Output the (x, y) coordinate of the center of the cell containing the given text.  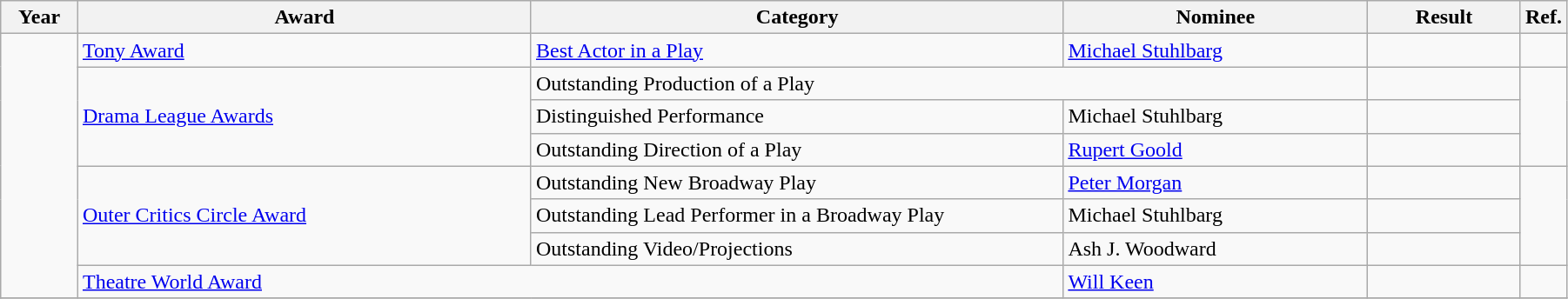
Outstanding New Broadway Play (797, 183)
Category (797, 17)
Outstanding Direction of a Play (797, 149)
Ash J. Woodward (1216, 249)
Tony Award (305, 50)
Theatre World Award (570, 282)
Award (305, 17)
Outstanding Production of a Play (948, 83)
Outstanding Video/Projections (797, 249)
Drama League Awards (305, 116)
Best Actor in a Play (797, 50)
Distinguished Performance (797, 116)
Ref. (1544, 17)
Result (1444, 17)
Nominee (1216, 17)
Outer Critics Circle Award (305, 216)
Peter Morgan (1216, 183)
Outstanding Lead Performer in a Broadway Play (797, 216)
Rupert Goold (1216, 149)
Year (40, 17)
Will Keen (1216, 282)
